Scan for the cell matching the given text and deliver its [X, Y] coordinate at center. 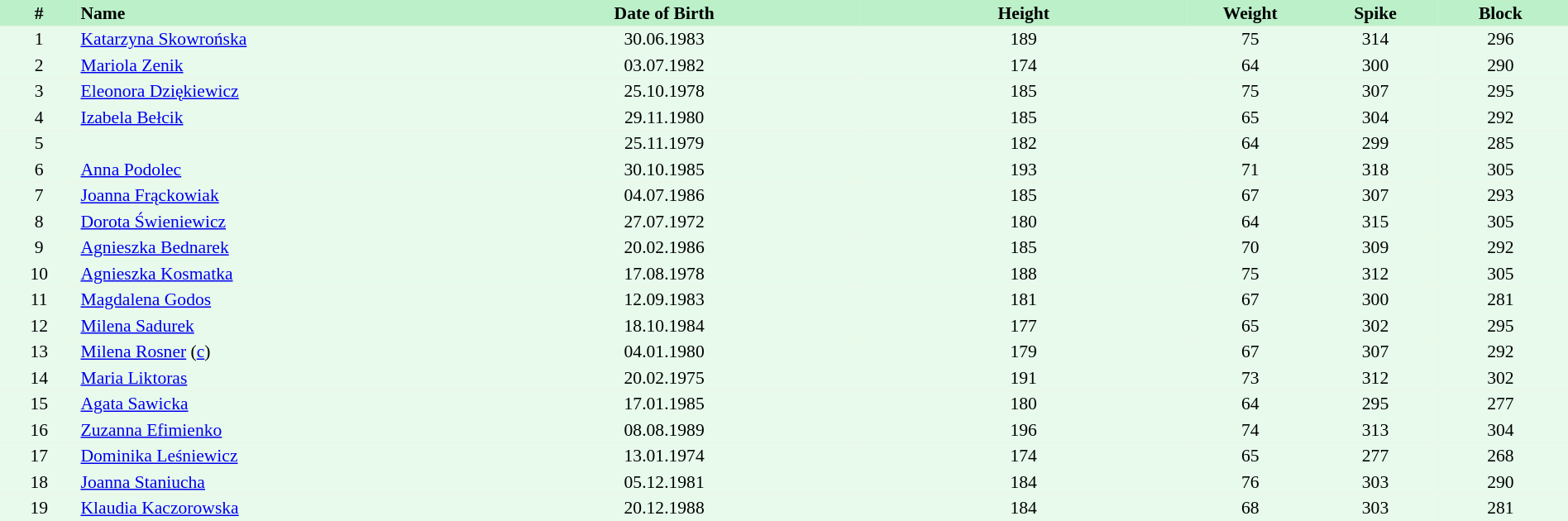
Joanna Staniucha [273, 482]
309 [1374, 248]
13.01.1974 [664, 456]
318 [1374, 170]
188 [1024, 274]
Block [1500, 13]
05.12.1981 [664, 482]
Joanna Frąckowiak [273, 195]
Spike [1374, 13]
285 [1500, 144]
Date of Birth [664, 13]
17 [39, 456]
296 [1500, 40]
20.02.1986 [664, 248]
299 [1374, 144]
Eleonora Dziękiewicz [273, 91]
25.10.1978 [664, 91]
191 [1024, 378]
76 [1250, 482]
Izabela Bełcik [273, 117]
Height [1024, 13]
Magdalena Godos [273, 299]
1 [39, 40]
Weight [1250, 13]
20.12.1988 [664, 508]
04.07.1986 [664, 195]
Agnieszka Kosmatka [273, 274]
04.01.1980 [664, 352]
9 [39, 248]
Klaudia Kaczorowska [273, 508]
Dorota Świeniewicz [273, 222]
Milena Rosner (c) [273, 352]
179 [1024, 352]
Maria Liktoras [273, 378]
193 [1024, 170]
25.11.1979 [664, 144]
268 [1500, 456]
30.06.1983 [664, 40]
18.10.1984 [664, 326]
181 [1024, 299]
313 [1374, 430]
6 [39, 170]
Anna Podolec [273, 170]
4 [39, 117]
Milena Sadurek [273, 326]
Agnieszka Bednarek [273, 248]
70 [1250, 248]
73 [1250, 378]
Zuzanna Efimienko [273, 430]
Mariola Zenik [273, 65]
19 [39, 508]
13 [39, 352]
68 [1250, 508]
196 [1024, 430]
Name [273, 13]
Katarzyna Skowrońska [273, 40]
74 [1250, 430]
14 [39, 378]
27.07.1972 [664, 222]
5 [39, 144]
15 [39, 404]
10 [39, 274]
189 [1024, 40]
12.09.1983 [664, 299]
8 [39, 222]
2 [39, 65]
11 [39, 299]
17.01.1985 [664, 404]
71 [1250, 170]
29.11.1980 [664, 117]
3 [39, 91]
03.07.1982 [664, 65]
7 [39, 195]
293 [1500, 195]
315 [1374, 222]
Dominika Leśniewicz [273, 456]
20.02.1975 [664, 378]
# [39, 13]
30.10.1985 [664, 170]
182 [1024, 144]
08.08.1989 [664, 430]
18 [39, 482]
17.08.1978 [664, 274]
Agata Sawicka [273, 404]
12 [39, 326]
177 [1024, 326]
314 [1374, 40]
16 [39, 430]
